Identify which cell holds the provided text, then report its [X, Y] central coordinate. 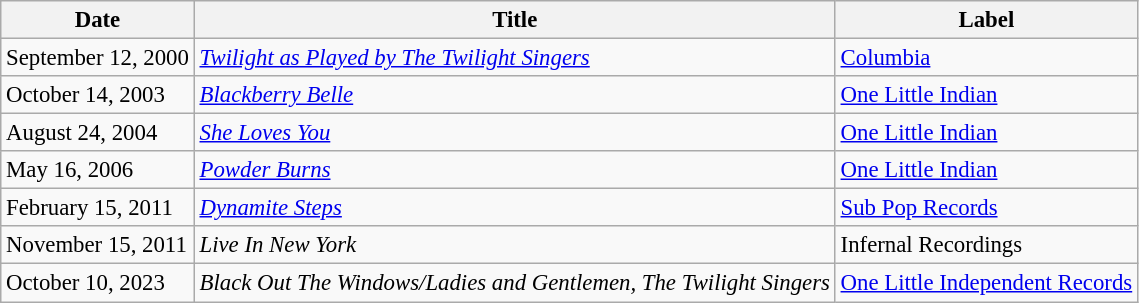
October 10, 2023 [98, 283]
August 24, 2004 [98, 133]
Dynamite Steps [514, 208]
She Loves You [514, 133]
November 15, 2011 [98, 245]
Title [514, 20]
Twilight as Played by The Twilight Singers [514, 58]
Blackberry Belle [514, 95]
Columbia [986, 58]
Label [986, 20]
Infernal Recordings [986, 245]
Sub Pop Records [986, 208]
Live In New York [514, 245]
May 16, 2006 [98, 170]
February 15, 2011 [98, 208]
Date [98, 20]
One Little Independent Records [986, 283]
Powder Burns [514, 170]
September 12, 2000 [98, 58]
October 14, 2003 [98, 95]
Black Out The Windows/Ladies and Gentlemen, The Twilight Singers [514, 283]
